From the cell containing the given text, extract its center point as [X, Y] coordinate. 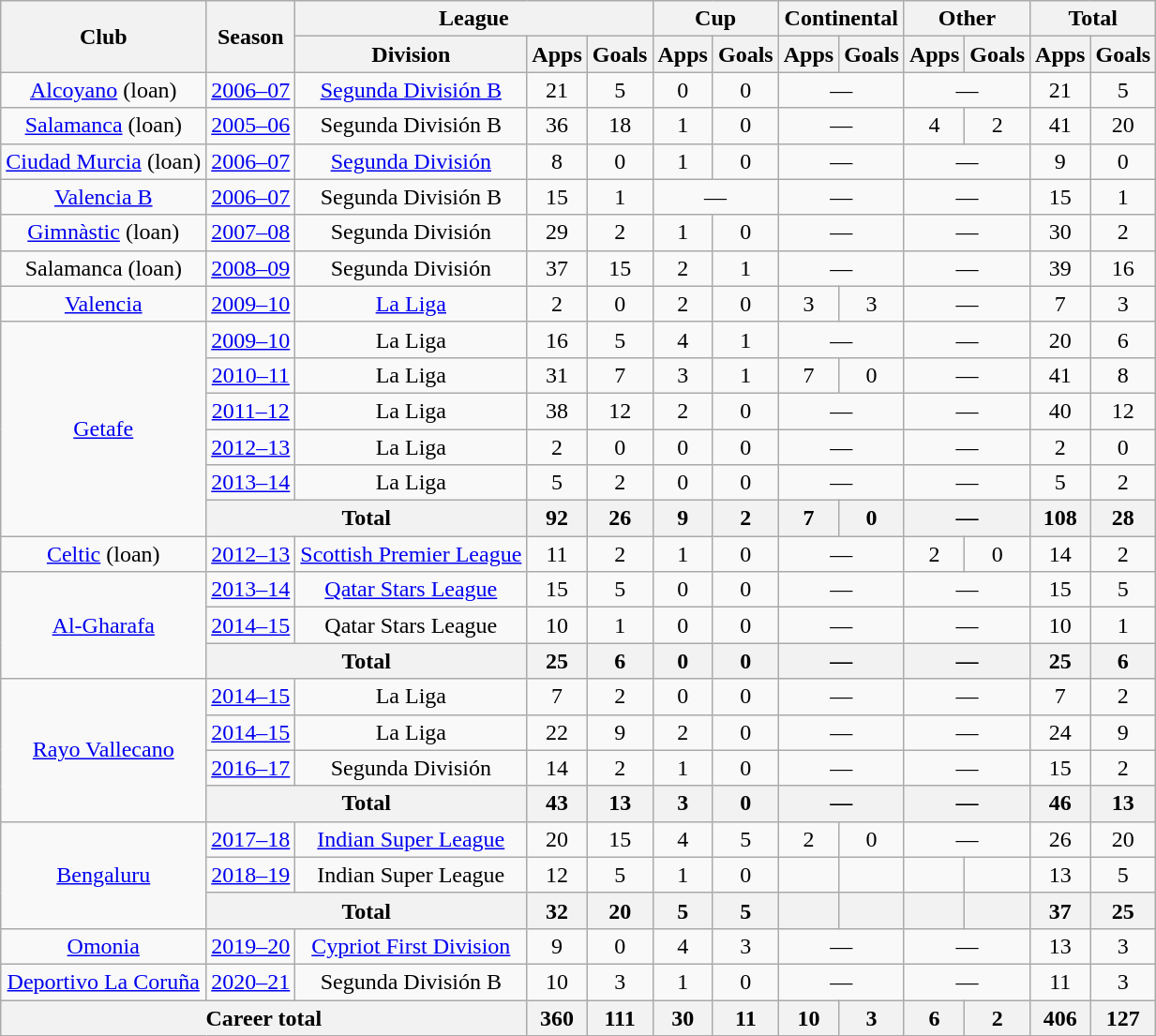
108 [1060, 518]
Rayo Vallecano [103, 750]
2018–19 [251, 875]
2020–21 [251, 982]
28 [1123, 518]
League [474, 19]
Continental [841, 19]
2019–20 [251, 946]
Cup [715, 19]
31 [557, 375]
Cypriot First Division [411, 946]
2011–12 [251, 411]
Omonia [103, 946]
Ciudad Murcia (loan) [103, 161]
Valencia [103, 304]
2005–06 [251, 126]
46 [1060, 803]
24 [1060, 732]
2007–08 [251, 233]
Alcoyano (loan) [103, 90]
38 [557, 411]
360 [557, 1017]
39 [1060, 268]
36 [557, 126]
Deportivo La Coruña [103, 982]
92 [557, 518]
111 [620, 1017]
2016–17 [251, 768]
Valencia B [103, 197]
Division [411, 54]
40 [1060, 411]
Career total [264, 1017]
2010–11 [251, 375]
Other [967, 19]
Al-Gharafa [103, 625]
Scottish Premier League [411, 554]
2008–09 [251, 268]
2017–18 [251, 839]
43 [557, 803]
Club [103, 37]
127 [1123, 1017]
Gimnàstic (loan) [103, 233]
406 [1060, 1017]
22 [557, 732]
Getafe [103, 428]
Bengaluru [103, 875]
18 [620, 126]
29 [557, 233]
32 [557, 910]
Season [251, 37]
Celtic (loan) [103, 554]
